Determine the (X, Y) coordinate at the center of the cell enclosing the given text.  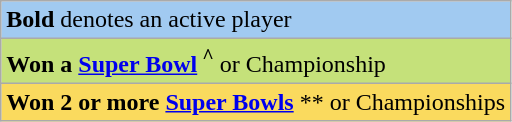
Bold denotes an active player (256, 20)
Won 2 or more Super Bowls ** or Championships (256, 102)
Won a Super Bowl ^ or Championship (256, 62)
